Extract the (X, Y) coordinate from the center of the cell holding the provided text.  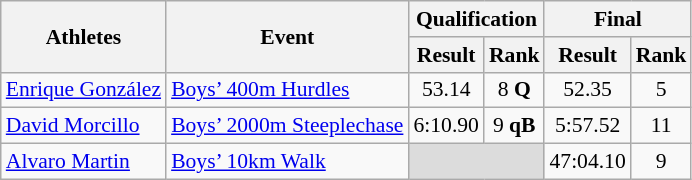
53.14 (446, 90)
Final (618, 19)
Boys’ 400m Hurdles (287, 90)
9 qB (514, 126)
Enrique González (84, 90)
Athletes (84, 36)
David Morcillo (84, 126)
Alvaro Martin (84, 162)
6:10.90 (446, 126)
Event (287, 36)
Boys’ 10km Walk (287, 162)
Qualification (476, 19)
5:57.52 (587, 126)
52.35 (587, 90)
Boys’ 2000m Steeplechase (287, 126)
5 (662, 90)
9 (662, 162)
47:04.10 (587, 162)
8 Q (514, 90)
11 (662, 126)
